Extract the (x, y) coordinate from the center of the cell holding the provided text.  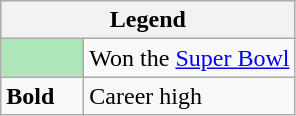
Bold (42, 96)
Legend (148, 20)
Won the Super Bowl (190, 58)
Career high (190, 96)
